Extract the (x, y) coordinate from the center of the cell holding the provided text.  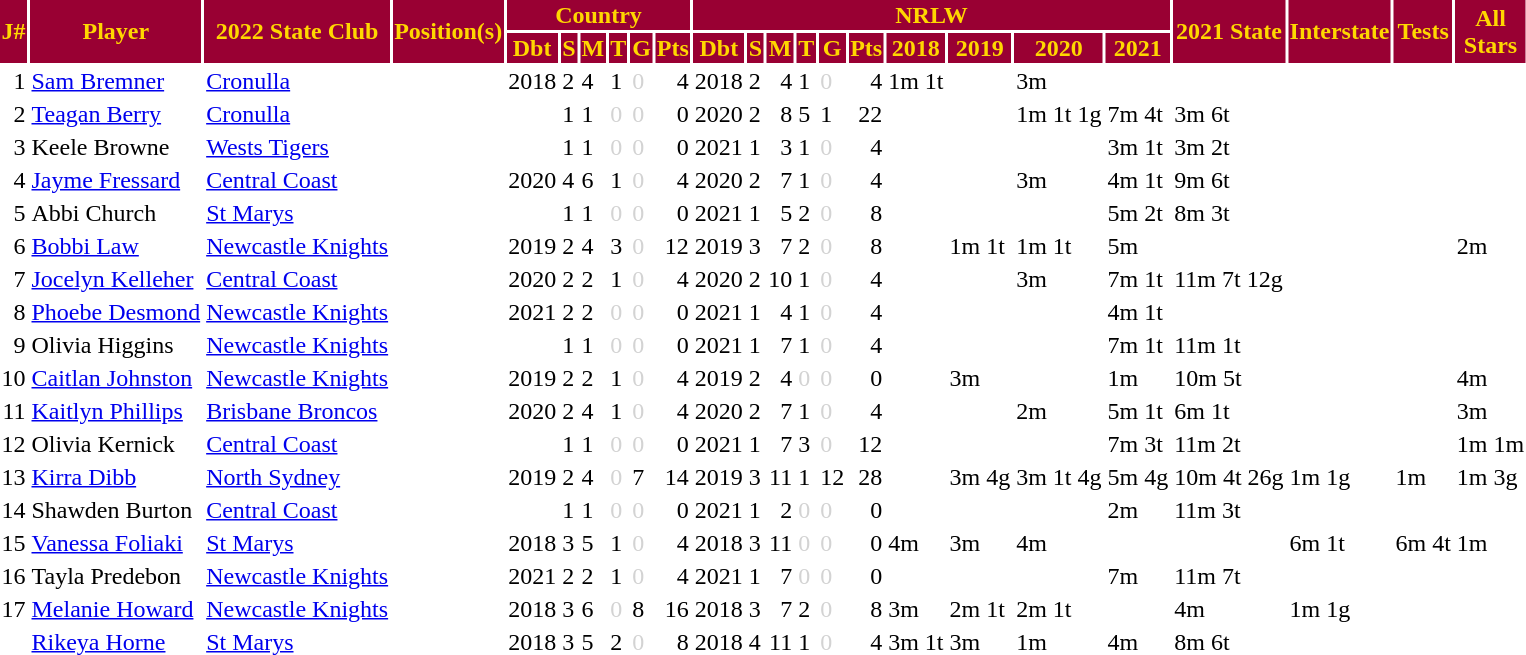
Kirra Dibb (116, 477)
1m 1t 1g (1059, 114)
5m 1t (1138, 411)
9m 6t (1229, 180)
22 (866, 114)
11m 1t (1229, 345)
15 (14, 543)
Position(s) (448, 32)
Brisbane Broncos (298, 411)
Interstate (1340, 32)
NRLW (931, 15)
5m 2t (1138, 213)
3m 6t (1229, 114)
10m 5t (1229, 378)
28 (866, 477)
9 (14, 345)
Olivia Higgins (116, 345)
North Sydney (298, 477)
Bobbi Law (116, 246)
Phoebe Desmond (116, 312)
Teagan Berry (116, 114)
11m 2t (1229, 444)
11m 3t (1229, 510)
7m (1138, 576)
3m 1t (1138, 147)
3m 4g (980, 477)
11m 7t 12g (1229, 279)
Olivia Kernick (116, 444)
5m (1138, 246)
Country (599, 15)
Shawden Burton (116, 510)
8m 3t (1229, 213)
Tayla Predebon (116, 576)
17 (14, 609)
7m 3t (1138, 444)
7m 4t (1138, 114)
Tests (1423, 32)
6m 4t (1423, 543)
Jayme Fressard (116, 180)
11m 7t (1229, 576)
Kaitlyn Phillips (116, 411)
2022 State Club (298, 32)
10m 4t 26g (1229, 477)
1m 3g (1490, 477)
Melanie Howard (116, 609)
3m 1t 4g (1059, 477)
Sam Bremner (116, 81)
Wests Tigers (298, 147)
Jocelyn Kelleher (116, 279)
3m 2t (1229, 147)
J# (14, 32)
Caitlan Johnston (116, 378)
Player (116, 32)
1m 1m (1490, 444)
5m 4g (1138, 477)
13 (14, 477)
Abbi Church (116, 213)
Vanessa Foliaki (116, 543)
2021 State (1229, 32)
All Stars (1490, 32)
Keele Browne (116, 147)
